Search for the cell housing the specified text and yield its (X, Y) center coordinate. 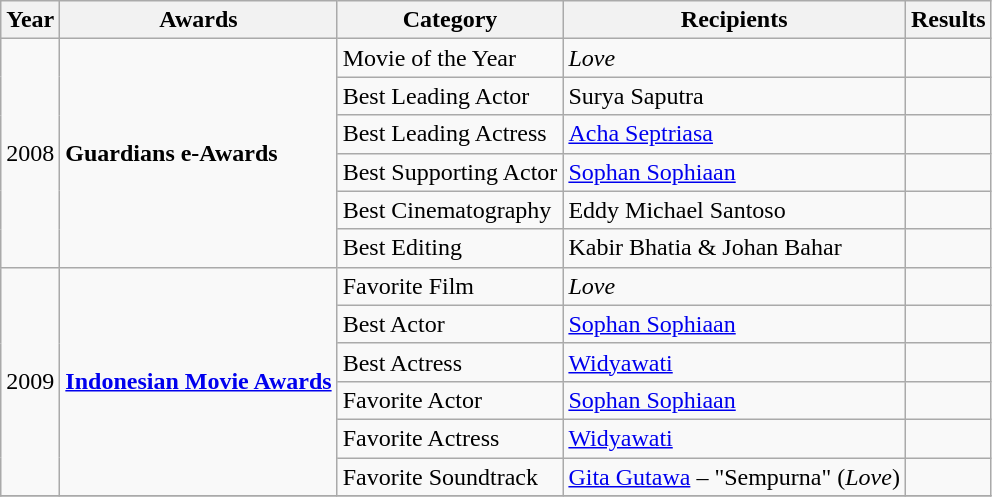
Favorite Soundtrack (450, 477)
Best Actress (450, 362)
Best Editing (450, 248)
Surya Saputra (734, 96)
Recipients (734, 20)
Gita Gutawa – "Sempurna" (Love) (734, 477)
Kabir Bhatia & Johan Bahar (734, 248)
Favorite Film (450, 286)
Favorite Actress (450, 438)
Indonesian Movie Awards (198, 381)
Movie of the Year (450, 58)
Category (450, 20)
Best Cinematography (450, 210)
Acha Septriasa (734, 134)
2008 (30, 153)
Best Supporting Actor (450, 172)
Results (948, 20)
Eddy Michael Santoso (734, 210)
Awards (198, 20)
Favorite Actor (450, 400)
2009 (30, 381)
Guardians e-Awards (198, 153)
Best Leading Actor (450, 96)
Best Actor (450, 324)
Best Leading Actress (450, 134)
Year (30, 20)
